Identify which cell holds the provided text, then report its (X, Y) central coordinate. 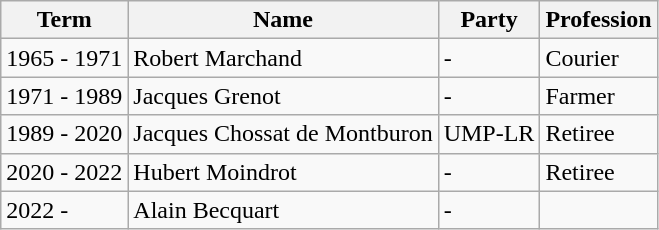
1989 - 2020 (64, 134)
Alain Becquart (283, 210)
Party (489, 20)
1971 - 1989 (64, 96)
Jacques Grenot (283, 96)
2020 - 2022 (64, 172)
Robert Marchand (283, 58)
Name (283, 20)
Courier (598, 58)
1965 - 1971 (64, 58)
Hubert Moindrot (283, 172)
Term (64, 20)
2022 - (64, 210)
Jacques Chossat de Montburon (283, 134)
Farmer (598, 96)
Profession (598, 20)
UMP-LR (489, 134)
